Pinpoint the cell where the given text exists, returning its (x, y) midpoint coordinate. 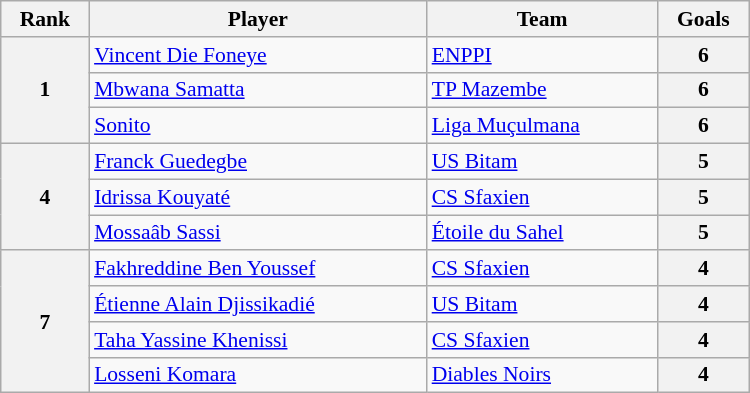
Diables Noirs (542, 375)
Rank (45, 19)
Vincent Die Foneye (258, 55)
Étienne Alain Djissikadié (258, 304)
Idrissa Kouyaté (258, 197)
Sonito (258, 126)
Losseni Komara (258, 375)
Franck Guedegbe (258, 162)
7 (45, 322)
Team (542, 19)
Goals (703, 19)
Fakhreddine Ben Youssef (258, 269)
Liga Muçulmana (542, 126)
Étoile du Sahel (542, 233)
Player (258, 19)
1 (45, 90)
Mbwana Samatta (258, 90)
ENPPI (542, 55)
Mossaâb Sassi (258, 233)
Taha Yassine Khenissi (258, 340)
TP Mazembe (542, 90)
